Return [x, y] of the center of cell containing provided text 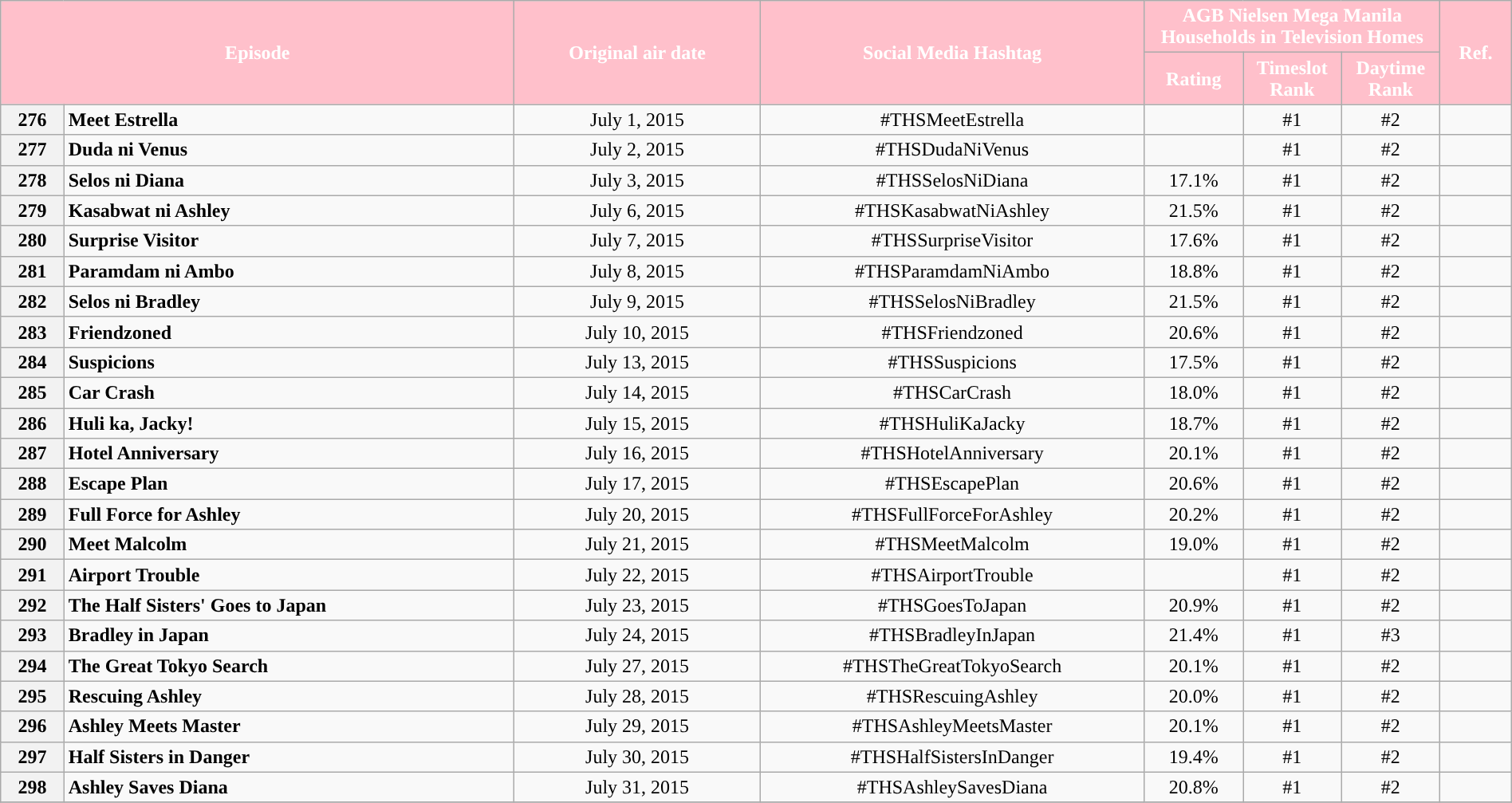
20.8% [1194, 787]
July 9, 2015 [637, 301]
July 13, 2015 [637, 362]
282 [32, 301]
#THSGoesToJapan [952, 605]
18.7% [1194, 423]
July 16, 2015 [637, 454]
276 [32, 120]
AGB Nielsen Mega Manila Households in Television Homes [1292, 27]
283 [32, 332]
July 28, 2015 [637, 696]
#THSHalfSistersInDanger [952, 757]
Ashley Meets Master [289, 726]
July 7, 2015 [637, 241]
20.9% [1194, 605]
Rating [1194, 78]
#THSKasabwatNiAshley [952, 211]
21.4% [1194, 636]
Ref. [1476, 53]
Episode [258, 53]
18.0% [1194, 392]
#THSEscapePlan [952, 484]
#THSFullForceForAshley [952, 514]
Ashley Saves Diana [289, 787]
July 14, 2015 [637, 392]
281 [32, 271]
#THSFriendzoned [952, 332]
July 30, 2015 [637, 757]
#THSHotelAnniversary [952, 454]
#THSDudaNiVenus [952, 150]
Friendzoned [289, 332]
Meet Malcolm [289, 545]
288 [32, 484]
Original air date [637, 53]
#THSCarCrash [952, 392]
July 29, 2015 [637, 726]
The Great Tokyo Search [289, 666]
Selos ni Diana [289, 180]
290 [32, 545]
Full Force for Ashley [289, 514]
#THSParamdamNiAmbo [952, 271]
19.4% [1194, 757]
#THSSurpriseVisitor [952, 241]
Duda ni Venus [289, 150]
Surprise Visitor [289, 241]
277 [32, 150]
July 1, 2015 [637, 120]
#THSRescuingAshley [952, 696]
Daytime Rank [1391, 78]
293 [32, 636]
Timeslot Rank [1293, 78]
Car Crash [289, 392]
#THSMeetEstrella [952, 120]
Escape Plan [289, 484]
284 [32, 362]
292 [32, 605]
July 23, 2015 [637, 605]
#3 [1391, 636]
July 21, 2015 [637, 545]
Airport Trouble [289, 575]
July 6, 2015 [637, 211]
July 22, 2015 [637, 575]
July 24, 2015 [637, 636]
#THSSelosNiDiana [952, 180]
298 [32, 787]
286 [32, 423]
279 [32, 211]
287 [32, 454]
July 27, 2015 [637, 666]
#THSBradleyInJapan [952, 636]
July 2, 2015 [637, 150]
291 [32, 575]
#THSAshleyMeetsMaster [952, 726]
July 8, 2015 [637, 271]
July 3, 2015 [637, 180]
295 [32, 696]
289 [32, 514]
278 [32, 180]
297 [32, 757]
20.2% [1194, 514]
294 [32, 666]
Hotel Anniversary [289, 454]
July 15, 2015 [637, 423]
Social Media Hashtag [952, 53]
Kasabwat ni Ashley [289, 211]
Huli ka, Jacky! [289, 423]
#THSSelosNiBradley [952, 301]
20.0% [1194, 696]
Meet Estrella [289, 120]
296 [32, 726]
17.6% [1194, 241]
Selos ni Bradley [289, 301]
#THSAirportTrouble [952, 575]
July 20, 2015 [637, 514]
Suspicions [289, 362]
#THSMeetMalcolm [952, 545]
#THSSuspicions [952, 362]
July 17, 2015 [637, 484]
#THSHuliKaJacky [952, 423]
#THSAshleySavesDiana [952, 787]
Rescuing Ashley [289, 696]
Paramdam ni Ambo [289, 271]
#THSTheGreatTokyoSearch [952, 666]
The Half Sisters' Goes to Japan [289, 605]
Half Sisters in Danger [289, 757]
Bradley in Japan [289, 636]
18.8% [1194, 271]
280 [32, 241]
July 31, 2015 [637, 787]
19.0% [1194, 545]
17.1% [1194, 180]
17.5% [1194, 362]
285 [32, 392]
July 10, 2015 [637, 332]
